Capture the cell that displays the provided text and extract its (x, y) central coordinate. 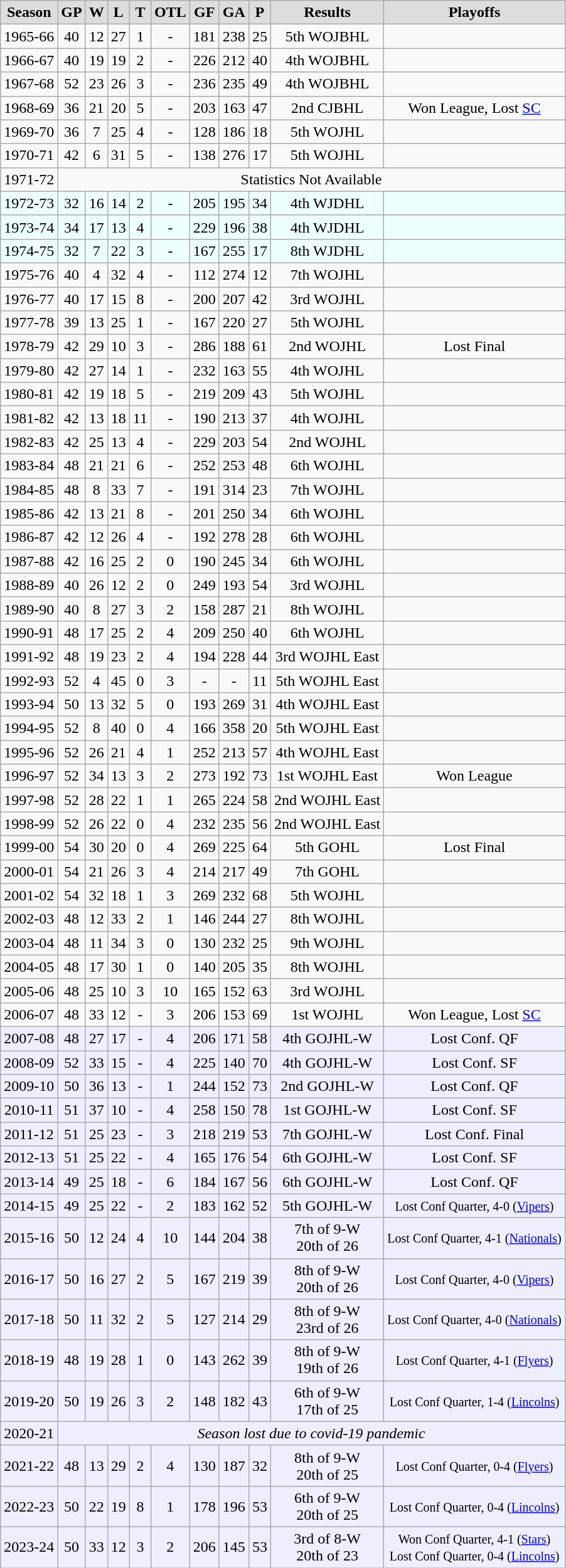
182 (233, 1401)
265 (205, 800)
1981-82 (29, 418)
Statistics Not Available (311, 179)
262 (233, 1360)
186 (233, 132)
1973-74 (29, 227)
287 (233, 609)
1986-87 (29, 537)
2007-08 (29, 1038)
253 (233, 466)
278 (233, 537)
1965-66 (29, 36)
Lost Conf. Final (474, 1134)
1982-83 (29, 442)
1978-79 (29, 347)
61 (260, 347)
1983-84 (29, 466)
207 (233, 299)
1984-85 (29, 490)
Lost Conf Quarter, 1-4 (Lincolns) (474, 1401)
8th of 9-W20th of 26 (327, 1279)
255 (233, 251)
1970-71 (29, 155)
274 (233, 275)
5th GOHL (327, 848)
191 (205, 490)
1972-73 (29, 203)
184 (205, 1182)
7th of 9-W20th of 26 (327, 1238)
195 (233, 203)
314 (233, 490)
127 (205, 1319)
2005-06 (29, 991)
1975-76 (29, 275)
68 (260, 895)
OTL (170, 13)
2001-02 (29, 895)
45 (118, 680)
238 (233, 36)
228 (233, 656)
183 (205, 1206)
249 (205, 585)
GF (205, 13)
200 (205, 299)
178 (205, 1506)
273 (205, 776)
166 (205, 729)
276 (233, 155)
8th WJDHL (327, 251)
1974-75 (29, 251)
1st WOJHL East (327, 776)
1st WOJHL (327, 1014)
212 (233, 60)
217 (233, 871)
2002-03 (29, 919)
24 (118, 1238)
3rd WOJHL East (327, 656)
GA (233, 13)
1976-77 (29, 299)
144 (205, 1238)
2015-16 (29, 1238)
63 (260, 991)
158 (205, 609)
2010-11 (29, 1110)
2012-13 (29, 1158)
1967-68 (29, 84)
5th GOJHL-W (327, 1206)
2nd GOJHL-W (327, 1087)
44 (260, 656)
7th GOJHL-W (327, 1134)
Season (29, 13)
201 (205, 513)
218 (205, 1134)
1993-94 (29, 705)
L (118, 13)
GP (72, 13)
224 (233, 800)
6th of 9-W17th of 25 (327, 1401)
8th of 9-W23rd of 26 (327, 1319)
1994-95 (29, 729)
220 (233, 323)
8th of 9-W19th of 26 (327, 1360)
1968-69 (29, 108)
1997-98 (29, 800)
2022-23 (29, 1506)
258 (205, 1110)
2017-18 (29, 1319)
P (260, 13)
2019-20 (29, 1401)
204 (233, 1238)
1985-86 (29, 513)
W (97, 13)
69 (260, 1014)
47 (260, 108)
Lost Conf Quarter, 4-1 (Flyers) (474, 1360)
Season lost due to covid-19 pandemic (311, 1433)
2023-24 (29, 1547)
145 (233, 1547)
64 (260, 848)
57 (260, 752)
1966-67 (29, 60)
148 (205, 1401)
1979-80 (29, 371)
Playoffs (474, 13)
245 (233, 561)
Lost Conf Quarter, 0-4 (Lincolns) (474, 1506)
1990-91 (29, 633)
70 (260, 1063)
Won League (474, 776)
6th of 9-W20th of 25 (327, 1506)
181 (205, 36)
143 (205, 1360)
2014-15 (29, 1206)
150 (233, 1110)
2020-21 (29, 1433)
188 (233, 347)
171 (233, 1038)
9th WOJHL (327, 943)
1980-81 (29, 394)
T (140, 13)
1998-99 (29, 824)
286 (205, 347)
2006-07 (29, 1014)
3rd of 8-W20th of 23 (327, 1547)
153 (233, 1014)
2018-19 (29, 1360)
162 (233, 1206)
2013-14 (29, 1182)
146 (205, 919)
1999-00 (29, 848)
138 (205, 155)
1987-88 (29, 561)
1996-97 (29, 776)
35 (260, 967)
Results (327, 13)
2016-17 (29, 1279)
2004-05 (29, 967)
112 (205, 275)
187 (233, 1466)
194 (205, 656)
Lost Conf Quarter, 4-0 (Nationals) (474, 1319)
7th GOHL (327, 871)
1969-70 (29, 132)
236 (205, 84)
Lost Conf Quarter, 4-1 (Nationals) (474, 1238)
128 (205, 132)
78 (260, 1110)
2009-10 (29, 1087)
2000-01 (29, 871)
1991-92 (29, 656)
1995-96 (29, 752)
358 (233, 729)
176 (233, 1158)
8th of 9-W20th of 25 (327, 1466)
5th WOJBHL (327, 36)
226 (205, 60)
1992-93 (29, 680)
1971-72 (29, 179)
1st GOJHL-W (327, 1110)
Lost Conf Quarter, 0-4 (Flyers) (474, 1466)
2021-22 (29, 1466)
2011-12 (29, 1134)
1989-90 (29, 609)
2003-04 (29, 943)
1977-78 (29, 323)
55 (260, 371)
2008-09 (29, 1063)
1988-89 (29, 585)
2nd CJBHL (327, 108)
Won Conf Quarter, 4-1 (Stars)Lost Conf Quarter, 0-4 (Lincolns) (474, 1547)
